Find where the given text appears and provide that cell's center as [X, Y] coordinate. 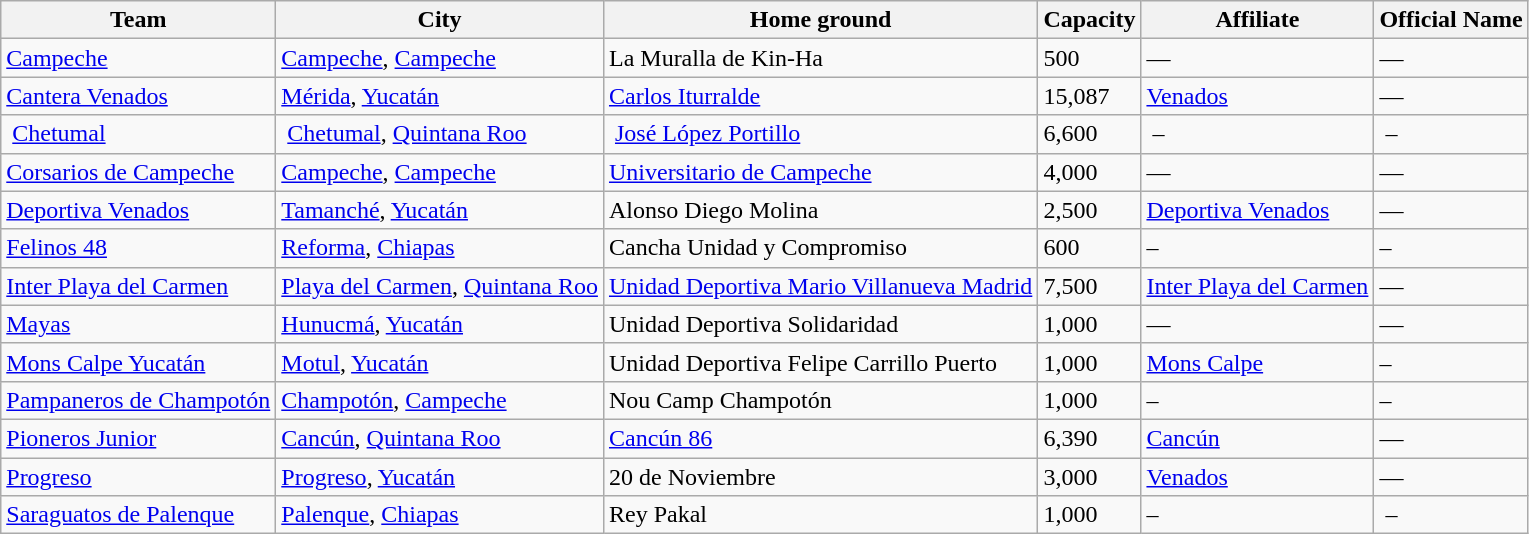
Mons Calpe [1258, 362]
600 [1090, 248]
2,500 [1090, 210]
500 [1090, 58]
Cancha Unidad y Compromiso [820, 248]
Pioneros Junior [138, 438]
City [440, 20]
15,087 [1090, 96]
Hunucmá, Yucatán [440, 324]
Cancún 86 [820, 438]
7,500 [1090, 286]
Campeche [138, 58]
Alonso Diego Molina [820, 210]
Unidad Deportiva Felipe Carrillo Puerto [820, 362]
Champotón, Campeche [440, 400]
Unidad Deportiva Mario Villanueva Madrid [820, 286]
Mérida, Yucatán [440, 96]
Reforma, Chiapas [440, 248]
3,000 [1090, 477]
6,600 [1090, 134]
Progreso [138, 477]
Cancún [1258, 438]
Chetumal, Quintana Roo [440, 134]
Cancún, Quintana Roo [440, 438]
Universitario de Campeche [820, 172]
José López Portillo [820, 134]
4,000 [1090, 172]
La Muralla de Kin-Ha [820, 58]
Palenque, Chiapas [440, 515]
20 de Noviembre [820, 477]
Mons Calpe Yucatán [138, 362]
Rey Pakal [820, 515]
Saraguatos de Palenque [138, 515]
Official Name [1451, 20]
Progreso, Yucatán [440, 477]
Cantera Venados [138, 96]
Felinos 48 [138, 248]
Nou Camp Champotón [820, 400]
6,390 [1090, 438]
Tamanché, Yucatán [440, 210]
Capacity [1090, 20]
Playa del Carmen, Quintana Roo [440, 286]
Team [138, 20]
Affiliate [1258, 20]
Motul, Yucatán [440, 362]
Unidad Deportiva Solidaridad [820, 324]
Carlos Iturralde [820, 96]
Pampaneros de Champotón [138, 400]
Chetumal [138, 134]
Corsarios de Campeche [138, 172]
Mayas [138, 324]
Home ground [820, 20]
